Output the (x, y) coordinate of the center of the cell containing the given text.  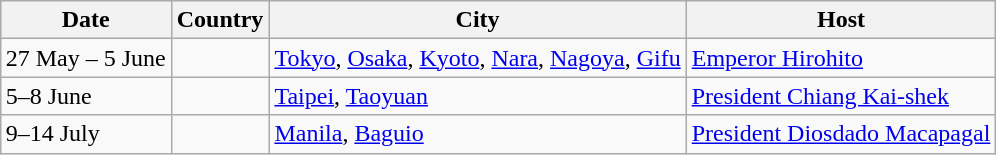
President Chiang Kai-shek (841, 96)
27 May – 5 June (86, 58)
Manila, Baguio (478, 134)
Emperor Hirohito (841, 58)
Country (220, 20)
President Diosdado Macapagal (841, 134)
Taipei, Taoyuan (478, 96)
Date (86, 20)
Host (841, 20)
5–8 June (86, 96)
City (478, 20)
Tokyo, Osaka, Kyoto, Nara, Nagoya, Gifu (478, 58)
9–14 July (86, 134)
